Scan for the cell matching the given text and deliver its [X, Y] coordinate at center. 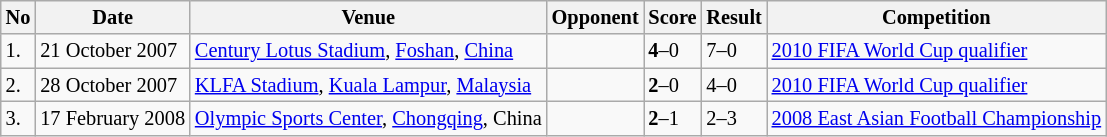
Date [112, 17]
KLFA Stadium, Kuala Lampur, Malaysia [368, 85]
Century Lotus Stadium, Foshan, China [368, 51]
2–0 [673, 85]
21 October 2007 [112, 51]
7–0 [734, 51]
28 October 2007 [112, 85]
Competition [936, 17]
Opponent [596, 17]
2–3 [734, 118]
No [18, 17]
2. [18, 85]
2–1 [673, 118]
2008 East Asian Football Championship [936, 118]
Venue [368, 17]
3. [18, 118]
17 February 2008 [112, 118]
Olympic Sports Center, Chongqing, China [368, 118]
Score [673, 17]
Result [734, 17]
1. [18, 51]
